Extract the [x, y] coordinate from the center of the cell holding the provided text.  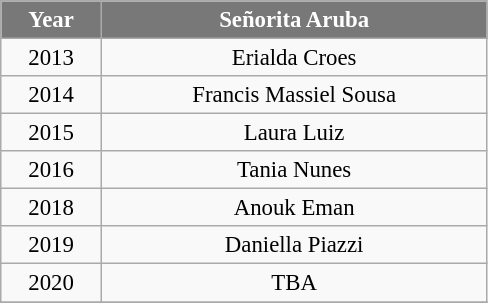
TBA [294, 283]
Daniella Piazzi [294, 245]
Francis Massiel Sousa [294, 95]
2016 [52, 170]
2018 [52, 208]
Anouk Eman [294, 208]
2020 [52, 283]
2015 [52, 133]
2013 [52, 58]
2014 [52, 95]
Tania Nunes [294, 170]
Señorita Aruba [294, 20]
Year [52, 20]
Erialda Croes [294, 58]
2019 [52, 245]
Laura Luiz [294, 133]
